Scan for the cell matching the given text and deliver its [X, Y] coordinate at center. 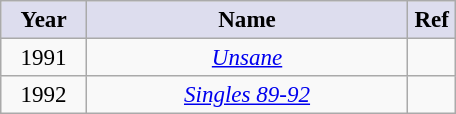
Ref [432, 20]
Name [246, 20]
Year [44, 20]
1992 [44, 95]
1991 [44, 57]
Singles 89-92 [246, 95]
Unsane [246, 57]
